Scan for the cell matching the given text and deliver its [X, Y] coordinate at center. 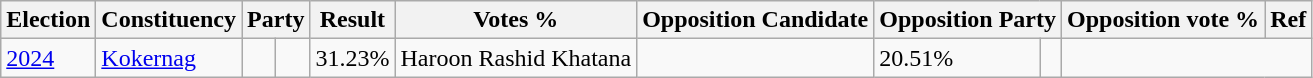
Opposition Party [968, 20]
20.51% [957, 58]
Haroon Rashid Khatana [516, 58]
Election [48, 20]
Ref [1288, 20]
Opposition Candidate [756, 20]
Constituency [169, 20]
2024 [48, 58]
Opposition vote % [1164, 20]
31.23% [352, 58]
Result [352, 20]
Party [276, 20]
Votes % [516, 20]
Kokernag [169, 58]
